Identify which cell holds the provided text, then report its (x, y) central coordinate. 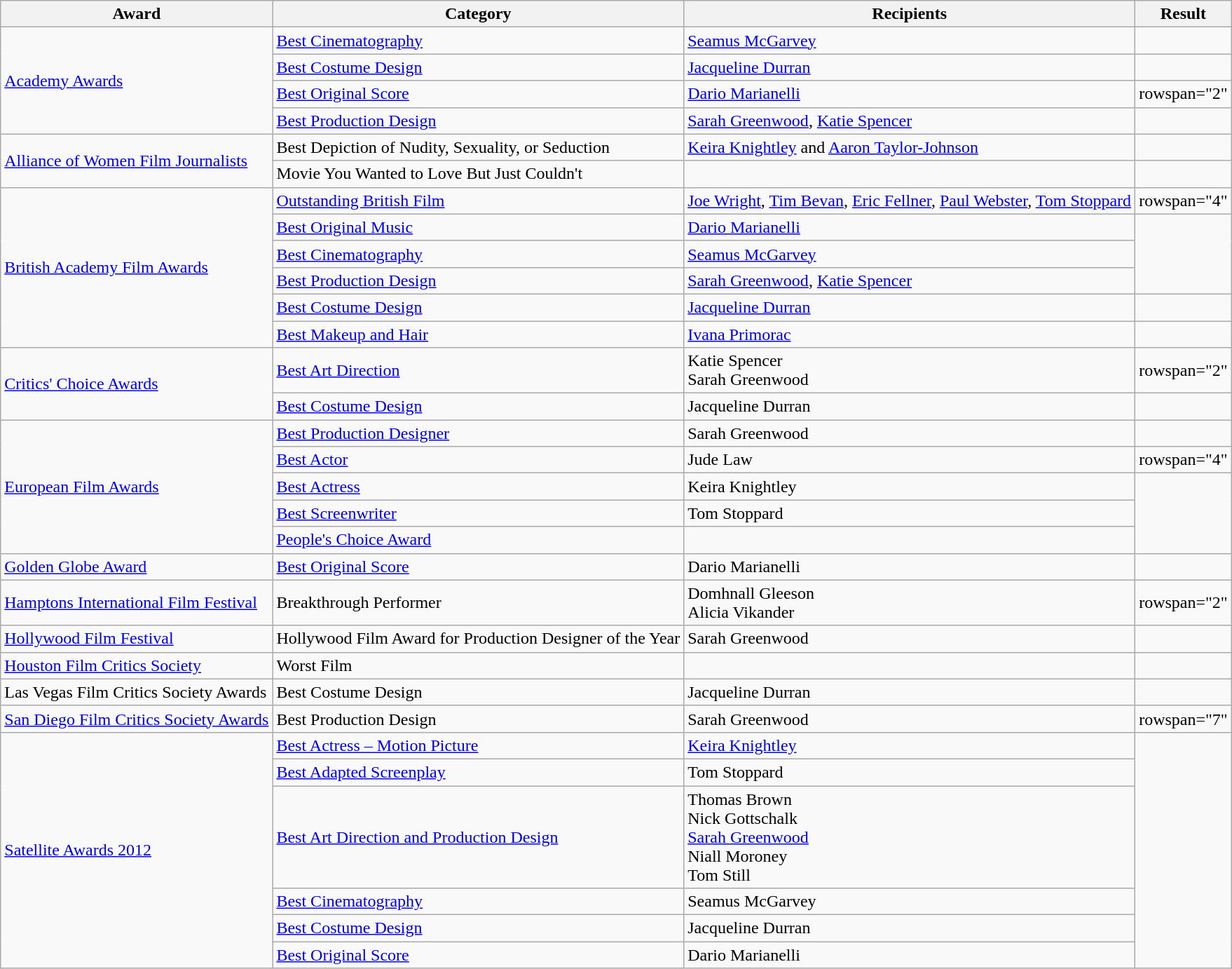
Best Original Music (478, 227)
Best Production Designer (478, 433)
Domhnall GleesonAlicia Vikander (910, 603)
San Diego Film Critics Society Awards (137, 719)
Houston Film Critics Society (137, 665)
Academy Awards (137, 81)
Hamptons International Film Festival (137, 603)
rowspan="7" (1184, 719)
Award (137, 14)
British Academy Film Awards (137, 267)
Movie You Wanted to Love But Just Couldn't (478, 174)
Best Art Direction and Production Design (478, 836)
European Film Awards (137, 487)
Thomas BrownNick GottschalkSarah GreenwoodNiall MoroneyTom Still (910, 836)
Critics' Choice Awards (137, 384)
Outstanding British Film (478, 201)
Ivana Primorac (910, 334)
Katie SpencerSarah Greenwood (910, 370)
Alliance of Women Film Journalists (137, 161)
Jude Law (910, 460)
People's Choice Award (478, 540)
Category (478, 14)
Best Actress (478, 487)
Joe Wright, Tim Bevan, Eric Fellner, Paul Webster, Tom Stoppard (910, 201)
Best Depiction of Nudity, Sexuality, or Seduction (478, 147)
Satellite Awards 2012 (137, 850)
Best Actress – Motion Picture (478, 745)
Best Adapted Screenplay (478, 772)
Recipients (910, 14)
Best Art Direction (478, 370)
Golden Globe Award (137, 567)
Best Makeup and Hair (478, 334)
Hollywood Film Festival (137, 639)
Las Vegas Film Critics Society Awards (137, 692)
Keira Knightley and Aaron Taylor-Johnson (910, 147)
Best Actor (478, 460)
Hollywood Film Award for Production Designer of the Year (478, 639)
Result (1184, 14)
Worst Film (478, 665)
Best Screenwriter (478, 513)
Breakthrough Performer (478, 603)
